Provide the [X, Y] coordinate of the cell's center where the given text is located.  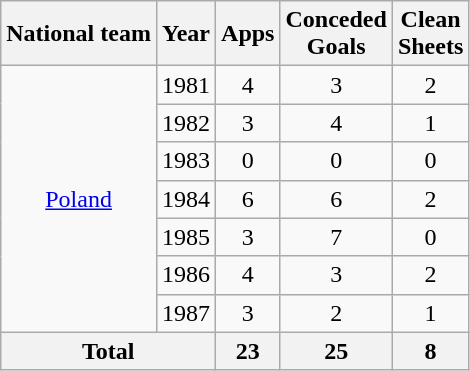
1982 [186, 123]
National team [79, 34]
Apps [248, 34]
1981 [186, 85]
25 [336, 351]
1985 [186, 237]
7 [336, 237]
8 [430, 351]
ConcededGoals [336, 34]
CleanSheets [430, 34]
Total [108, 351]
23 [248, 351]
Year [186, 34]
1987 [186, 313]
1986 [186, 275]
Poland [79, 199]
1984 [186, 199]
1983 [186, 161]
